Search for the cell housing the specified text and yield its (x, y) center coordinate. 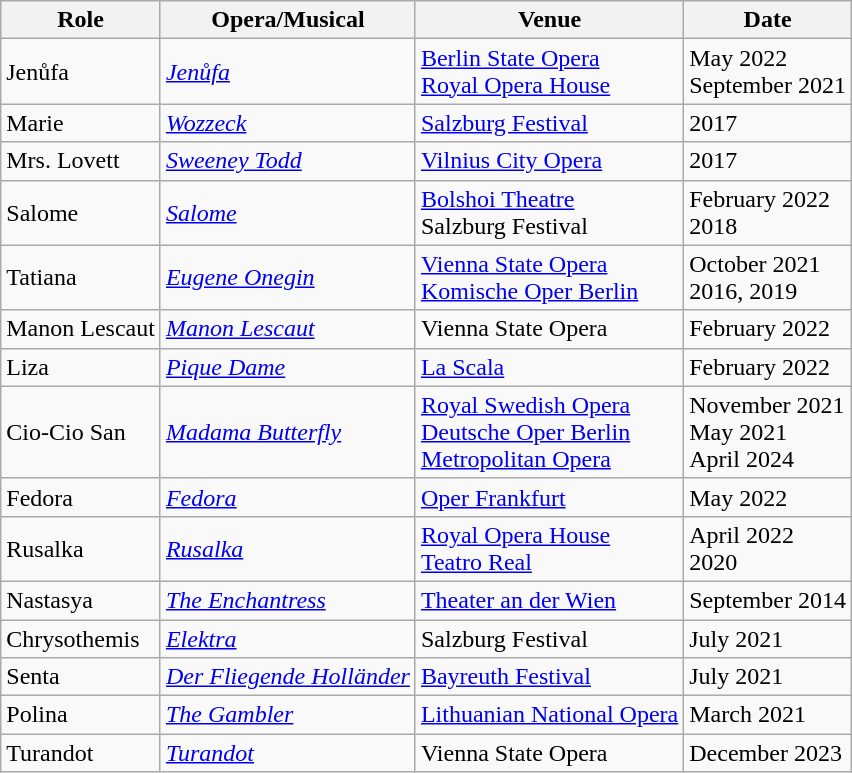
Marie (81, 123)
La Scala (549, 367)
Theater an der Wien (549, 600)
March 2021 (768, 715)
Chrysothemis (81, 639)
December 2023 (768, 753)
Royal Opera HouseTeatro Real (549, 548)
Pique Dame (288, 367)
Elektra (288, 639)
Venue (549, 20)
May 2022 (768, 497)
Berlin State OperaRoyal Opera House (549, 72)
Der Fliegende Holländer (288, 677)
Date (768, 20)
Tatiana (81, 278)
Royal Swedish OperaDeutsche Oper BerlinMetropolitan Opera (549, 432)
Mrs. Lovett (81, 161)
Opera/Musical (288, 20)
Cio-Cio San (81, 432)
Liza (81, 367)
Vilnius City Opera (549, 161)
Oper Frankfurt (549, 497)
Bayreuth Festival (549, 677)
April 20222020 (768, 548)
Wozzeck (288, 123)
Vienna State OperaKomische Oper Berlin (549, 278)
September 2014 (768, 600)
Lithuanian National Opera (549, 715)
November 2021May 2021April 2024 (768, 432)
The Gambler (288, 715)
Role (81, 20)
May 2022September 2021 (768, 72)
Bolshoi TheatreSalzburg Festival (549, 212)
Polina (81, 715)
Sweeney Todd (288, 161)
Nastasya (81, 600)
Eugene Onegin (288, 278)
October 20212016, 2019 (768, 278)
Madama Butterfly (288, 432)
February 20222018 (768, 212)
Senta (81, 677)
The Enchantress (288, 600)
